Output the (x, y) coordinate of the center of the cell containing the given text.  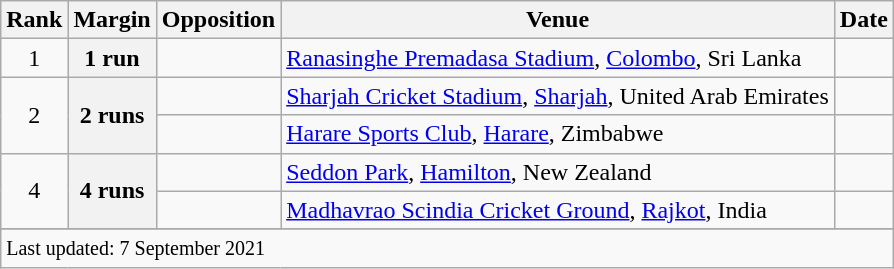
Madhavrao Scindia Cricket Ground, Rajkot, India (558, 210)
Date (864, 20)
1 run (112, 58)
4 runs (112, 191)
Last updated: 7 September 2021 (448, 248)
Sharjah Cricket Stadium, Sharjah, United Arab Emirates (558, 96)
4 (34, 191)
Rank (34, 20)
Seddon Park, Hamilton, New Zealand (558, 172)
Opposition (218, 20)
Harare Sports Club, Harare, Zimbabwe (558, 134)
Margin (112, 20)
1 (34, 58)
Venue (558, 20)
2 runs (112, 115)
2 (34, 115)
Ranasinghe Premadasa Stadium, Colombo, Sri Lanka (558, 58)
